Capture the cell that displays the provided text and extract its (x, y) central coordinate. 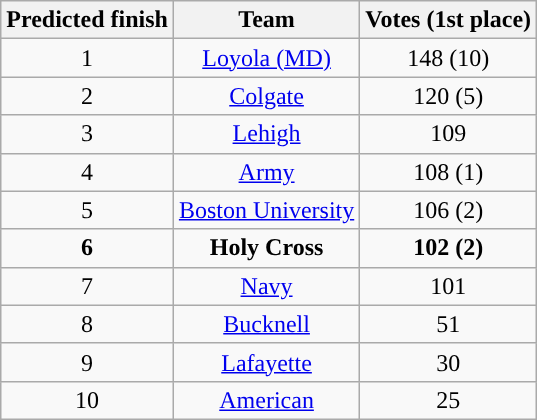
9 (88, 362)
6 (88, 248)
148 (10) (448, 58)
8 (88, 324)
102 (2) (448, 248)
Lehigh (266, 134)
120 (5) (448, 96)
106 (2) (448, 210)
Colgate (266, 96)
7 (88, 286)
25 (448, 400)
4 (88, 172)
Lafayette (266, 362)
Team (266, 20)
American (266, 400)
Navy (266, 286)
109 (448, 134)
30 (448, 362)
Bucknell (266, 324)
3 (88, 134)
Predicted finish (88, 20)
108 (1) (448, 172)
10 (88, 400)
5 (88, 210)
Loyola (MD) (266, 58)
101 (448, 286)
51 (448, 324)
2 (88, 96)
1 (88, 58)
Votes (1st place) (448, 20)
Army (266, 172)
Holy Cross (266, 248)
Boston University (266, 210)
